Return the (X, Y) coordinate for the center point of the cell that contains the specified text.  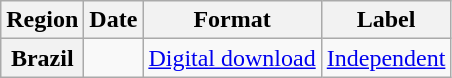
Date (114, 20)
Digital download (232, 58)
Brazil (42, 58)
Format (232, 20)
Label (386, 20)
Region (42, 20)
Independent (386, 58)
